Detect which cell encompasses the target text, then output its [X, Y] center coordinate. 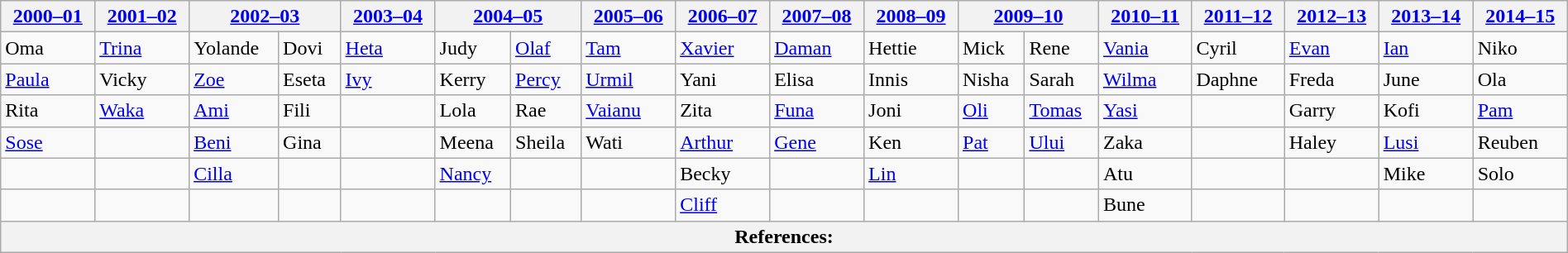
Innis [911, 79]
Nancy [473, 174]
Rae [546, 111]
Freda [1331, 79]
Atu [1145, 174]
Lin [911, 174]
Yasi [1145, 111]
Zoe [234, 79]
Garry [1331, 111]
Wati [629, 142]
Fili [310, 111]
2009–10 [1029, 17]
Trina [142, 48]
2005–06 [629, 17]
2007–08 [817, 17]
Elisa [817, 79]
Vicky [142, 79]
Arthur [723, 142]
Meena [473, 142]
Lola [473, 111]
Cyril [1238, 48]
Waka [142, 111]
June [1426, 79]
Ivy [388, 79]
2004–05 [508, 17]
Judy [473, 48]
References: [784, 236]
Oli [992, 111]
Tomas [1062, 111]
Pat [992, 142]
Rene [1062, 48]
2011–12 [1238, 17]
Oma [48, 48]
Daman [817, 48]
Ului [1062, 142]
Haley [1331, 142]
Solo [1520, 174]
Yani [723, 79]
2002–03 [265, 17]
Xavier [723, 48]
Lusi [1426, 142]
2000–01 [48, 17]
2010–11 [1145, 17]
Joni [911, 111]
Mick [992, 48]
Ola [1520, 79]
Evan [1331, 48]
Eseta [310, 79]
Urmil [629, 79]
Percy [546, 79]
Bune [1145, 205]
Kerry [473, 79]
2003–04 [388, 17]
Cliff [723, 205]
Reuben [1520, 142]
Vania [1145, 48]
Gene [817, 142]
Olaf [546, 48]
Zaka [1145, 142]
2008–09 [911, 17]
Yolande [234, 48]
Kofi [1426, 111]
Ian [1426, 48]
Mike [1426, 174]
Ami [234, 111]
Zita [723, 111]
Vaianu [629, 111]
Paula [48, 79]
Sarah [1062, 79]
Becky [723, 174]
2012–13 [1331, 17]
Rita [48, 111]
Sheila [546, 142]
Niko [1520, 48]
Dovi [310, 48]
Pam [1520, 111]
Funa [817, 111]
Sose [48, 142]
2006–07 [723, 17]
Wilma [1145, 79]
2001–02 [142, 17]
2014–15 [1520, 17]
Tam [629, 48]
2013–14 [1426, 17]
Cilla [234, 174]
Ken [911, 142]
Daphne [1238, 79]
Nisha [992, 79]
Gina [310, 142]
Heta [388, 48]
Hettie [911, 48]
Beni [234, 142]
